Detect which cell encompasses the target text, then output its (x, y) center coordinate. 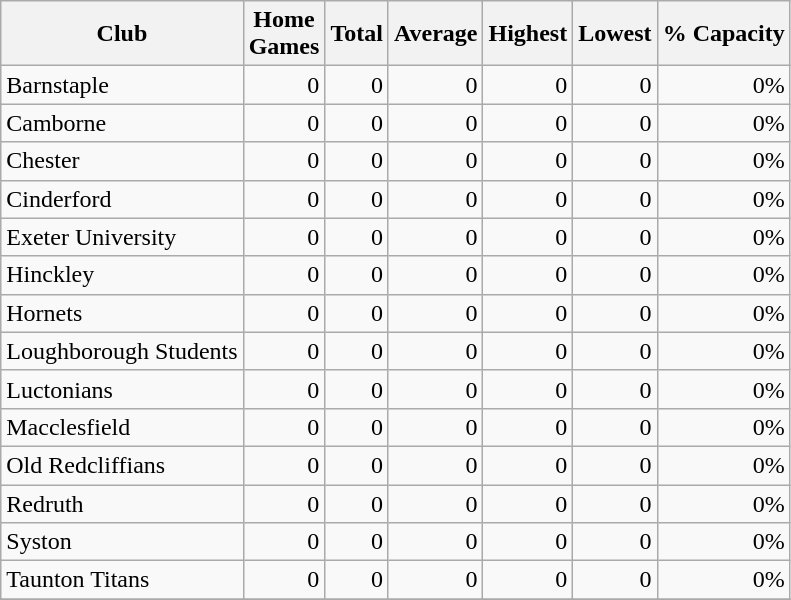
Exeter University (122, 237)
Chester (122, 161)
Redruth (122, 503)
Average (436, 34)
Taunton Titans (122, 580)
Total (357, 34)
Hinckley (122, 275)
Old Redcliffians (122, 465)
Club (122, 34)
Highest (528, 34)
Macclesfield (122, 427)
% Capacity (724, 34)
Syston (122, 542)
Camborne (122, 123)
Cinderford (122, 199)
Barnstaple (122, 85)
HomeGames (284, 34)
Luctonians (122, 389)
Hornets (122, 313)
Lowest (615, 34)
Loughborough Students (122, 351)
